Find where the given text appears and provide that cell's center as (x, y) coordinate. 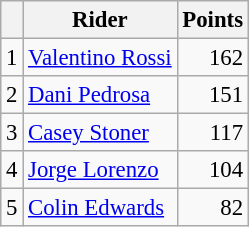
Dani Pedrosa (100, 95)
Colin Edwards (100, 208)
Points (212, 20)
104 (212, 170)
2 (12, 95)
Casey Stoner (100, 133)
117 (212, 133)
Jorge Lorenzo (100, 170)
1 (12, 58)
5 (12, 208)
82 (212, 208)
3 (12, 133)
Rider (100, 20)
162 (212, 58)
4 (12, 170)
151 (212, 95)
Valentino Rossi (100, 58)
